Pinpoint the cell where the given text exists, returning its (X, Y) midpoint coordinate. 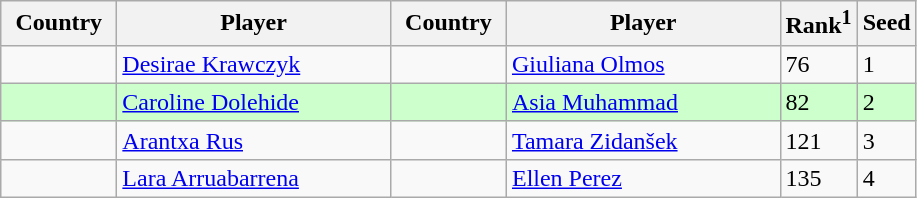
Tamara Zidanšek (643, 140)
Rank1 (818, 24)
82 (818, 102)
135 (818, 178)
Ellen Perez (643, 178)
4 (886, 178)
Lara Arruabarrena (254, 178)
Desirae Krawczyk (254, 64)
Caroline Dolehide (254, 102)
121 (818, 140)
Seed (886, 24)
76 (818, 64)
2 (886, 102)
Giuliana Olmos (643, 64)
Asia Muhammad (643, 102)
1 (886, 64)
3 (886, 140)
Arantxa Rus (254, 140)
